Pinpoint the cell where the given text exists, returning its [X, Y] midpoint coordinate. 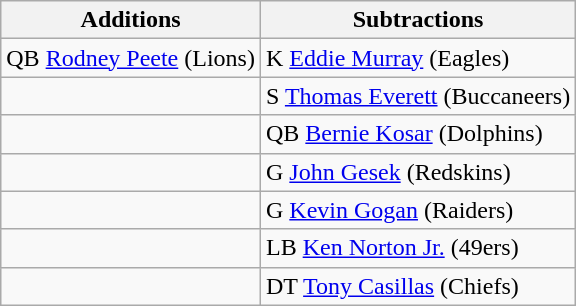
Subtractions [418, 20]
Additions [131, 20]
DT Tony Casillas (Chiefs) [418, 286]
QB Rodney Peete (Lions) [131, 58]
G John Gesek (Redskins) [418, 172]
K Eddie Murray (Eagles) [418, 58]
LB Ken Norton Jr. (49ers) [418, 248]
QB Bernie Kosar (Dolphins) [418, 134]
G Kevin Gogan (Raiders) [418, 210]
S Thomas Everett (Buccaneers) [418, 96]
